Capture the cell that displays the provided text and extract its [x, y] central coordinate. 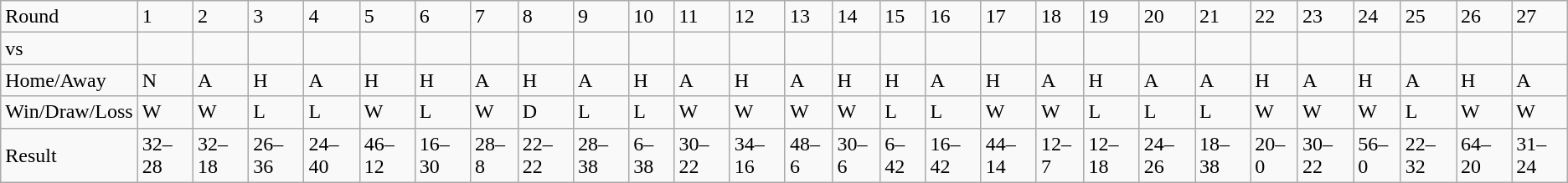
N [165, 80]
Round [69, 17]
5 [387, 17]
6 [442, 17]
27 [1540, 17]
1 [165, 17]
32–18 [220, 155]
13 [809, 17]
15 [903, 17]
Win/Draw/Loss [69, 112]
12–18 [1112, 155]
56–0 [1377, 155]
31–24 [1540, 155]
20–0 [1275, 155]
Home/Away [69, 80]
3 [276, 17]
44–14 [1008, 155]
32–28 [165, 155]
9 [601, 17]
46–12 [387, 155]
21 [1222, 17]
10 [652, 17]
22–32 [1428, 155]
17 [1008, 17]
14 [856, 17]
30–6 [856, 155]
28–38 [601, 155]
48–6 [809, 155]
20 [1167, 17]
64–20 [1483, 155]
8 [545, 17]
12 [757, 17]
Result [69, 155]
12–7 [1060, 155]
24–40 [332, 155]
16–42 [953, 155]
26–36 [276, 155]
6–38 [652, 155]
7 [494, 17]
22 [1275, 17]
6–42 [903, 155]
25 [1428, 17]
4 [332, 17]
28–8 [494, 155]
26 [1483, 17]
24 [1377, 17]
vs [69, 48]
D [545, 112]
18 [1060, 17]
16–30 [442, 155]
22–22 [545, 155]
16 [953, 17]
19 [1112, 17]
2 [220, 17]
34–16 [757, 155]
23 [1325, 17]
11 [702, 17]
24–26 [1167, 155]
18–38 [1222, 155]
